Capture the cell that displays the provided text and extract its [X, Y] central coordinate. 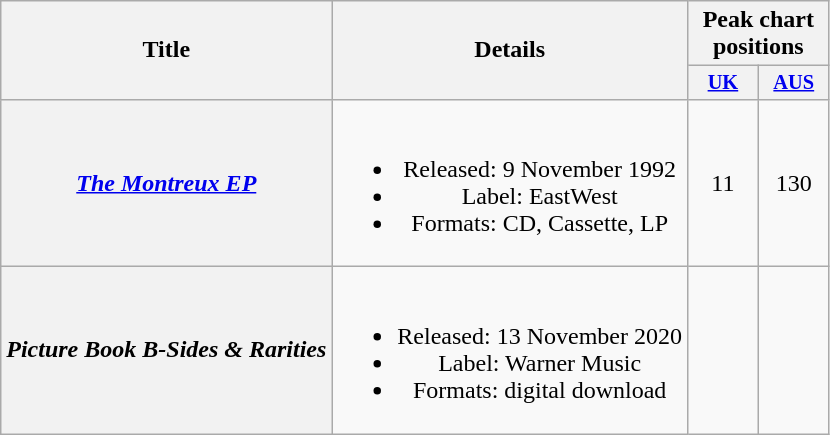
AUS [794, 83]
The Montreux EP [166, 182]
Title [166, 50]
Released: 9 November 1992Label: EastWestFormats: CD, Cassette, LP [510, 182]
Peak chart positions [758, 34]
Details [510, 50]
Picture Book B-Sides & Rarities [166, 350]
11 [722, 182]
Released: 13 November 2020Label: Warner MusicFormats: digital download [510, 350]
UK [722, 83]
130 [794, 182]
